Capture the cell that displays the provided text and extract its (x, y) central coordinate. 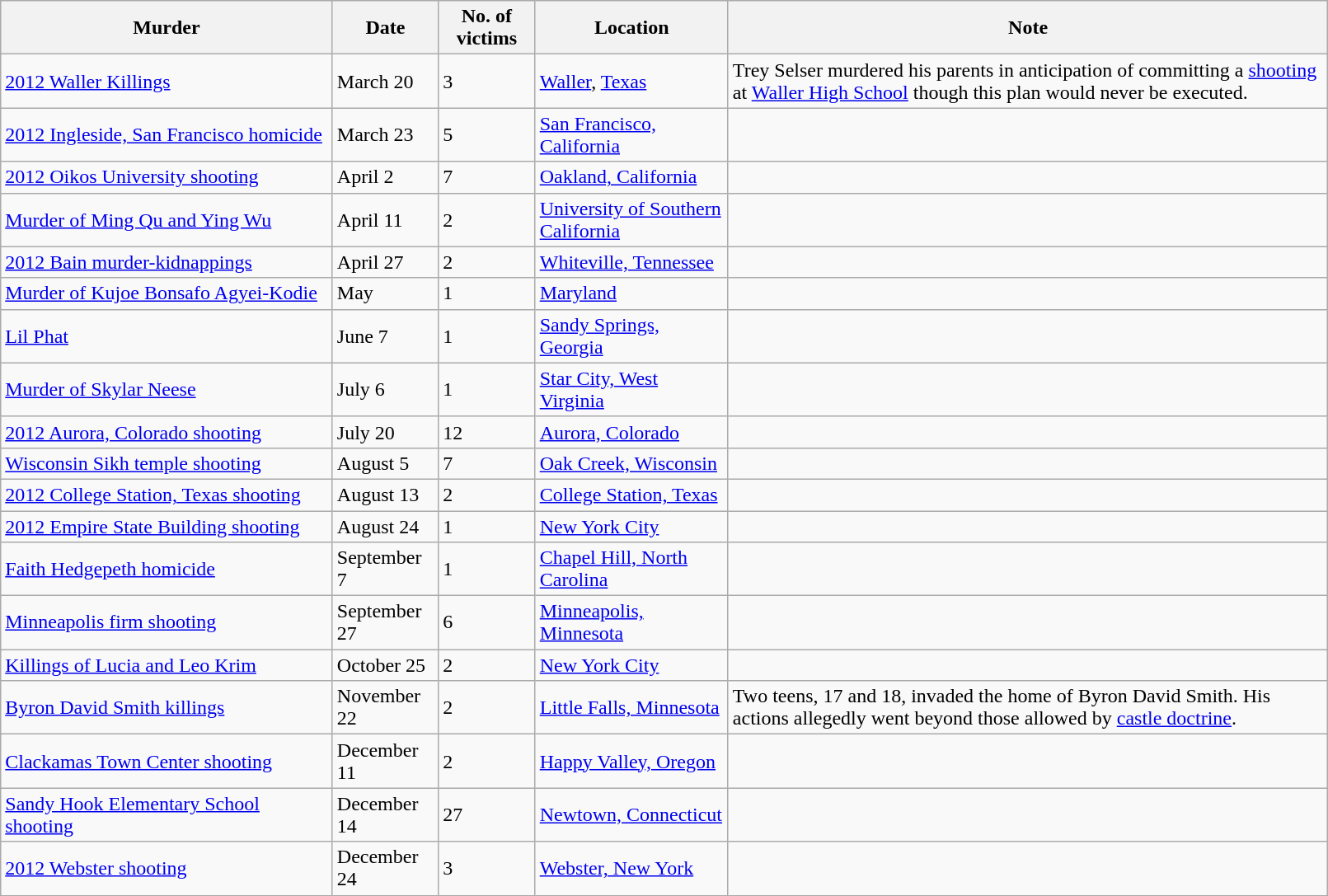
April 2 (385, 177)
Lil Phat (167, 336)
5 (486, 135)
Minneapolis, Minnesota (631, 623)
Little Falls, Minnesota (631, 707)
December 14 (385, 814)
July 6 (385, 389)
27 (486, 814)
August 24 (385, 527)
Oakland, California (631, 177)
2012 Webster shooting (167, 869)
December 11 (385, 762)
October 25 (385, 665)
Happy Valley, Oregon (631, 762)
Minneapolis firm shooting (167, 623)
Date (385, 28)
2012 Ingleside, San Francisco homicide (167, 135)
2012 Bain murder-kidnappings (167, 262)
Trey Selser murdered his parents in anticipation of committing a shooting at Waller High School though this plan would never be executed. (1028, 81)
Murder of Kujoe Bonsafo Agyei-Kodie (167, 293)
6 (486, 623)
2012 Oikos University shooting (167, 177)
April 27 (385, 262)
12 (486, 432)
Byron David Smith killings (167, 707)
Wisconsin Sikh temple shooting (167, 463)
March 20 (385, 81)
Star City, West Virginia (631, 389)
Faith Hedgepeth homicide (167, 569)
Murder of Skylar Neese (167, 389)
Murder of Ming Qu and Ying Wu (167, 219)
April 11 (385, 219)
November 22 (385, 707)
Waller, Texas (631, 81)
Two teens, 17 and 18, invaded the home of Byron David Smith. His actions allegedly went beyond those allowed by castle doctrine. (1028, 707)
Newtown, Connecticut (631, 814)
September 7 (385, 569)
No. of victims (486, 28)
Whiteville, Tennessee (631, 262)
Aurora, Colorado (631, 432)
June 7 (385, 336)
2012 Waller Killings (167, 81)
2012 Aurora, Colorado shooting (167, 432)
College Station, Texas (631, 495)
Maryland (631, 293)
December 24 (385, 869)
Murder (167, 28)
September 27 (385, 623)
May (385, 293)
Location (631, 28)
March 23 (385, 135)
August 5 (385, 463)
July 20 (385, 432)
Webster, New York (631, 869)
Chapel Hill, North Carolina (631, 569)
University of Southern California (631, 219)
2012 College Station, Texas shooting (167, 495)
Note (1028, 28)
2012 Empire State Building shooting (167, 527)
Killings of Lucia and Leo Krim (167, 665)
August 13 (385, 495)
Oak Creek, Wisconsin (631, 463)
Sandy Hook Elementary School shooting (167, 814)
Clackamas Town Center shooting (167, 762)
San Francisco, California (631, 135)
Sandy Springs, Georgia (631, 336)
